Locate the cell with the specified text and output its [X, Y] center coordinate. 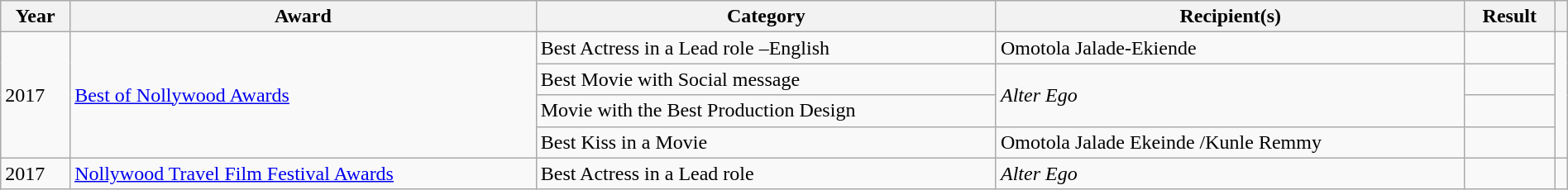
Nollywood Travel Film Festival Awards [304, 173]
Best Movie with Social message [766, 79]
Best Kiss in a Movie [766, 142]
Movie with the Best Production Design [766, 111]
Category [766, 17]
Best Actress in a Lead role –English [766, 48]
Best Actress in a Lead role [766, 173]
Recipient(s) [1231, 17]
Award [304, 17]
Best of Nollywood Awards [304, 95]
Result [1509, 17]
Omotola Jalade Ekeinde /Kunle Remmy [1231, 142]
Year [36, 17]
Omotola Jalade-Ekiende [1231, 48]
